Output the [X, Y] coordinate of the center of the cell containing the given text.  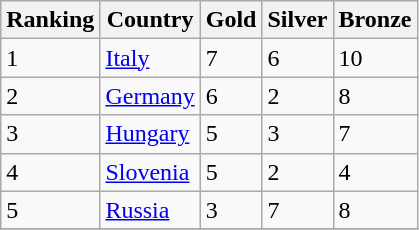
Country [150, 20]
Bronze [375, 20]
Slovenia [150, 172]
1 [50, 58]
10 [375, 58]
Hungary [150, 134]
Italy [150, 58]
Germany [150, 96]
Silver [298, 20]
Ranking [50, 20]
Gold [231, 20]
Russia [150, 210]
